Return [X, Y] of the center of cell containing provided text 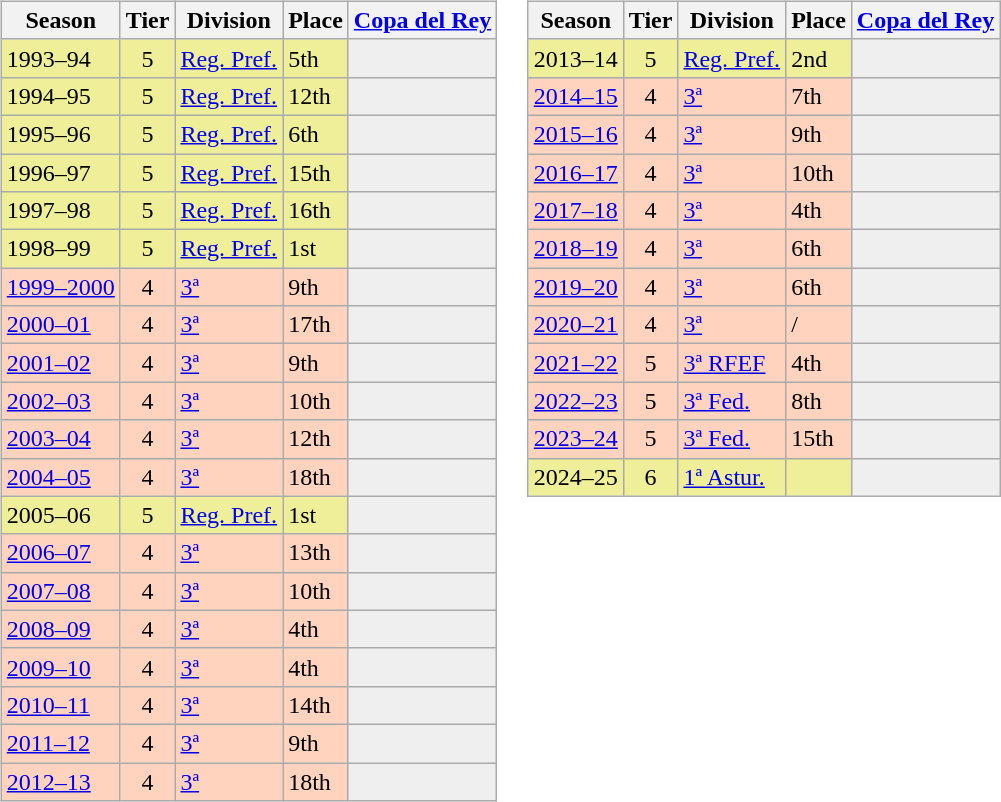
14th [316, 705]
2014–15 [576, 96]
2002–03 [60, 401]
2008–09 [60, 629]
1995–96 [60, 134]
5th [316, 58]
13th [316, 553]
2005–06 [60, 515]
2000–01 [60, 325]
2021–22 [576, 363]
2003–04 [60, 439]
1998–99 [60, 249]
2007–08 [60, 591]
2010–11 [60, 705]
2019–20 [576, 287]
2016–17 [576, 173]
1ª Astur. [732, 477]
2012–13 [60, 781]
2006–07 [60, 553]
1997–98 [60, 211]
1993–94 [60, 58]
2nd [819, 58]
2009–10 [60, 667]
2004–05 [60, 477]
1996–97 [60, 173]
1994–95 [60, 96]
8th [819, 401]
7th [819, 96]
6 [650, 477]
2015–16 [576, 134]
2024–25 [576, 477]
17th [316, 325]
2018–19 [576, 249]
1999–2000 [60, 287]
2017–18 [576, 211]
2011–12 [60, 743]
2001–02 [60, 363]
3ª RFEF [732, 363]
2023–24 [576, 439]
2020–21 [576, 325]
/ [819, 325]
2013–14 [576, 58]
16th [316, 211]
2022–23 [576, 401]
